Extract the [X, Y] coordinate from the center of the cell holding the provided text.  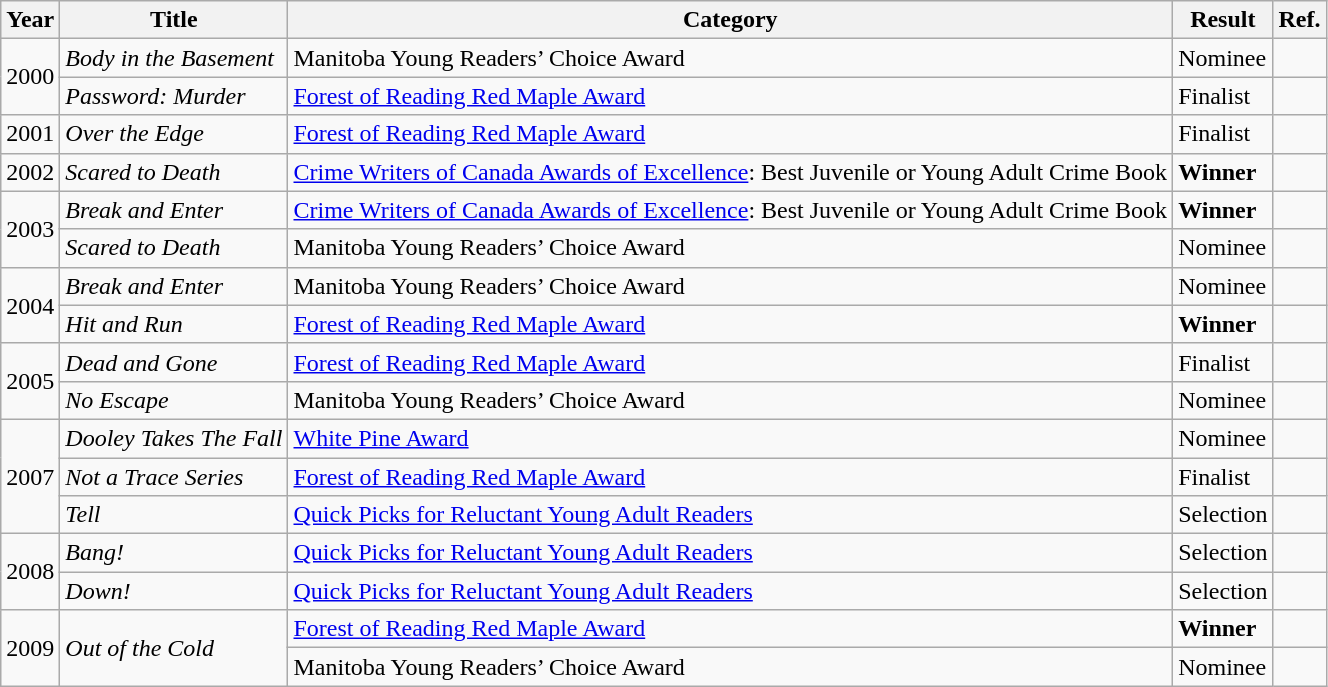
Dooley Takes The Fall [174, 438]
2004 [30, 305]
2001 [30, 134]
Not a Trace Series [174, 477]
Password: Murder [174, 96]
2009 [30, 648]
Bang! [174, 553]
Dead and Gone [174, 362]
Down! [174, 591]
Body in the Basement [174, 58]
2003 [30, 229]
Out of the Cold [174, 648]
Category [730, 20]
2002 [30, 172]
Year [30, 20]
Over the Edge [174, 134]
2005 [30, 381]
2008 [30, 572]
White Pine Award [730, 438]
Ref. [1300, 20]
2000 [30, 77]
Hit and Run [174, 324]
Tell [174, 515]
2007 [30, 476]
No Escape [174, 400]
Result [1223, 20]
Title [174, 20]
